Identify which cell holds the provided text, then report its (x, y) central coordinate. 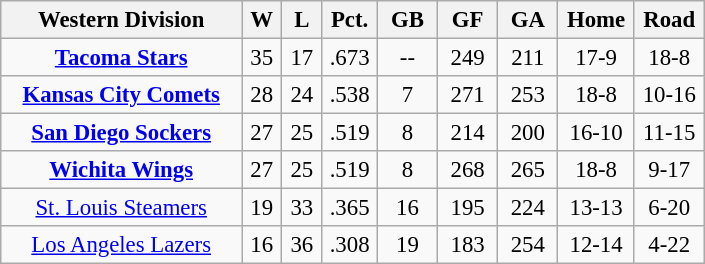
36 (302, 245)
6-20 (669, 208)
271 (468, 95)
183 (468, 245)
.308 (350, 245)
W (262, 20)
35 (262, 58)
9-17 (669, 170)
11-15 (669, 133)
33 (302, 208)
12-14 (596, 245)
13-13 (596, 208)
17-9 (596, 58)
Wichita Wings (122, 170)
249 (468, 58)
.673 (350, 58)
San Diego Sockers (122, 133)
214 (468, 133)
Western Division (122, 20)
-- (407, 58)
200 (528, 133)
Pct. (350, 20)
GB (407, 20)
268 (468, 170)
GA (528, 20)
GF (468, 20)
254 (528, 245)
.365 (350, 208)
10-16 (669, 95)
Kansas City Comets (122, 95)
16-10 (596, 133)
28 (262, 95)
Home (596, 20)
4-22 (669, 245)
265 (528, 170)
.538 (350, 95)
211 (528, 58)
224 (528, 208)
L (302, 20)
195 (468, 208)
24 (302, 95)
Los Angeles Lazers (122, 245)
St. Louis Steamers (122, 208)
7 (407, 95)
253 (528, 95)
Road (669, 20)
Tacoma Stars (122, 58)
17 (302, 58)
